Extract the [X, Y] coordinate from the center of the cell holding the provided text.  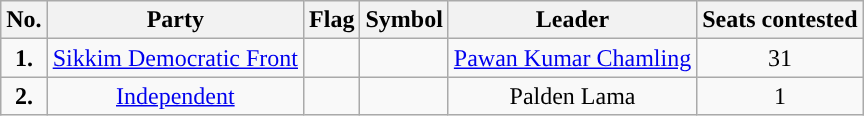
Party [175, 20]
No. [24, 20]
Symbol [404, 20]
Flag [332, 20]
Seats contested [780, 20]
1 [780, 96]
Leader [572, 20]
Sikkim Democratic Front [175, 58]
1. [24, 58]
31 [780, 58]
Pawan Kumar Chamling [572, 58]
2. [24, 96]
Independent [175, 96]
Palden Lama [572, 96]
